Extract the [x, y] coordinate from the center of the cell holding the provided text.  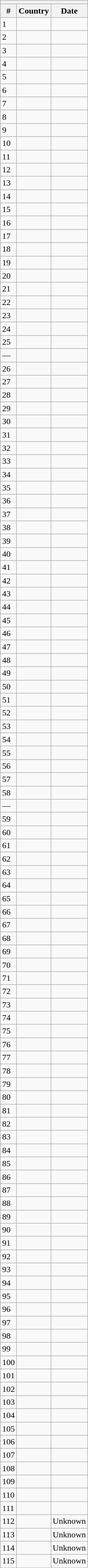
37 [8, 514]
112 [8, 1521]
56 [8, 766]
34 [8, 475]
13 [8, 183]
7 [8, 103]
Country [34, 11]
# [8, 11]
65 [8, 899]
8 [8, 117]
29 [8, 408]
105 [8, 1428]
52 [8, 713]
23 [8, 315]
64 [8, 885]
91 [8, 1243]
95 [8, 1296]
97 [8, 1323]
6 [8, 90]
92 [8, 1256]
109 [8, 1482]
24 [8, 329]
12 [8, 170]
32 [8, 448]
63 [8, 872]
17 [8, 236]
33 [8, 461]
35 [8, 488]
5 [8, 77]
113 [8, 1535]
49 [8, 673]
71 [8, 978]
43 [8, 594]
98 [8, 1336]
58 [8, 793]
76 [8, 1044]
104 [8, 1415]
51 [8, 700]
22 [8, 302]
102 [8, 1389]
94 [8, 1283]
4 [8, 64]
27 [8, 382]
83 [8, 1137]
42 [8, 580]
87 [8, 1190]
75 [8, 1031]
39 [8, 541]
62 [8, 859]
28 [8, 395]
44 [8, 607]
19 [8, 262]
101 [8, 1375]
16 [8, 223]
20 [8, 276]
38 [8, 527]
108 [8, 1468]
88 [8, 1203]
68 [8, 938]
99 [8, 1349]
25 [8, 342]
11 [8, 156]
55 [8, 753]
54 [8, 739]
115 [8, 1561]
77 [8, 1058]
67 [8, 925]
100 [8, 1362]
81 [8, 1111]
50 [8, 687]
93 [8, 1270]
53 [8, 726]
80 [8, 1097]
60 [8, 832]
3 [8, 50]
82 [8, 1124]
36 [8, 501]
26 [8, 369]
18 [8, 249]
106 [8, 1442]
72 [8, 991]
21 [8, 289]
40 [8, 554]
47 [8, 647]
85 [8, 1163]
48 [8, 660]
90 [8, 1230]
59 [8, 819]
10 [8, 143]
61 [8, 846]
70 [8, 965]
15 [8, 210]
96 [8, 1309]
31 [8, 435]
107 [8, 1455]
57 [8, 779]
69 [8, 951]
Date [69, 11]
110 [8, 1495]
45 [8, 620]
14 [8, 196]
9 [8, 130]
114 [8, 1548]
2 [8, 37]
74 [8, 1018]
41 [8, 567]
66 [8, 912]
103 [8, 1402]
73 [8, 1004]
111 [8, 1508]
84 [8, 1150]
1 [8, 24]
86 [8, 1177]
79 [8, 1084]
78 [8, 1071]
30 [8, 422]
89 [8, 1217]
46 [8, 634]
